Provide the (x, y) coordinate of the cell's center where the given text is located.  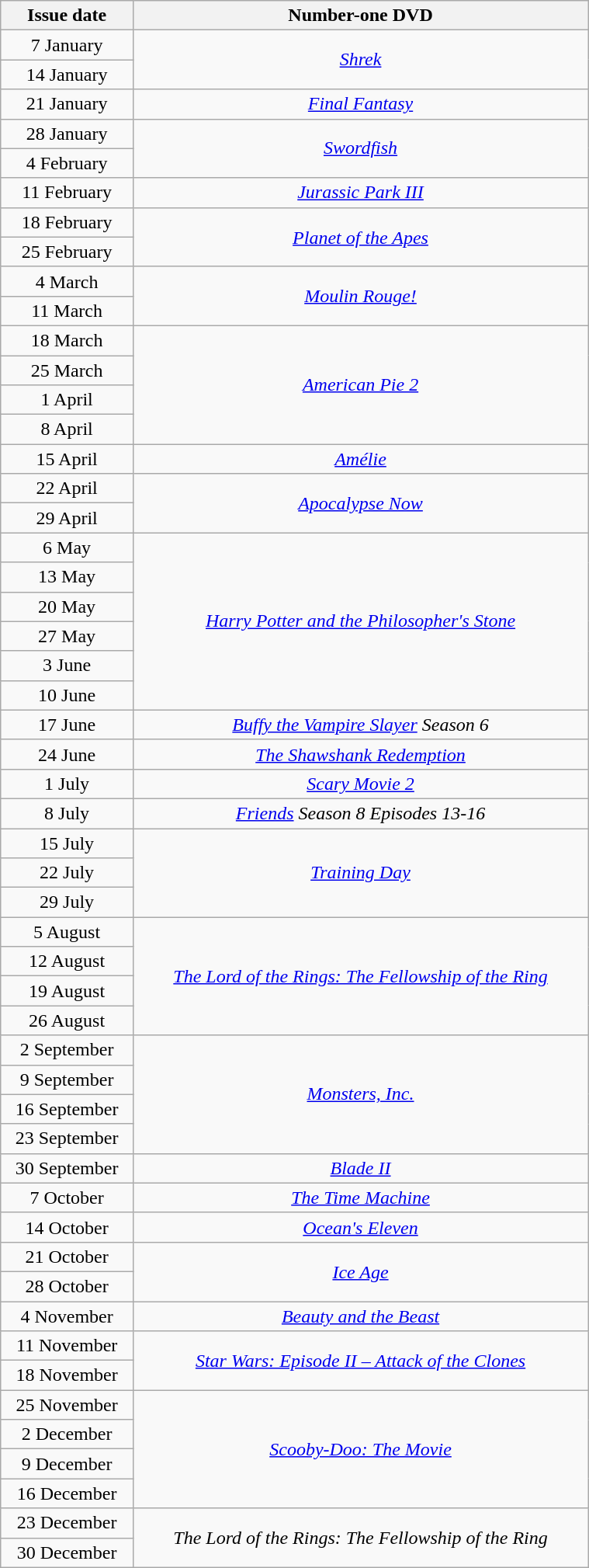
9 September (67, 1080)
Scooby-Doo: The Movie (360, 1449)
Harry Potter and the Philosopher's Stone (360, 621)
18 March (67, 340)
Scary Movie 2 (360, 784)
10 June (67, 695)
4 February (67, 163)
29 July (67, 902)
Beauty and the Beast (360, 1316)
11 March (67, 311)
15 April (67, 459)
Star Wars: Episode II – Attack of the Clones (360, 1361)
17 June (67, 725)
Jurassic Park III (360, 193)
18 November (67, 1375)
Moulin Rouge! (360, 296)
30 September (67, 1168)
27 May (67, 636)
21 October (67, 1257)
30 December (67, 1552)
Ocean's Eleven (360, 1227)
Friends Season 8 Episodes 13-16 (360, 813)
13 May (67, 577)
25 November (67, 1405)
16 December (67, 1493)
14 January (67, 75)
3 June (67, 666)
Final Fantasy (360, 104)
7 October (67, 1198)
22 July (67, 873)
Number-one DVD (360, 16)
25 February (67, 252)
23 December (67, 1523)
Shrek (360, 60)
2 September (67, 1050)
Apocalypse Now (360, 503)
25 March (67, 370)
Amélie (360, 459)
9 December (67, 1464)
Issue date (67, 16)
The Shawshank Redemption (360, 754)
Monsters, Inc. (360, 1094)
American Pie 2 (360, 384)
11 November (67, 1346)
15 July (67, 843)
Blade II (360, 1168)
4 March (67, 281)
21 January (67, 104)
2 December (67, 1434)
22 April (67, 488)
29 April (67, 518)
18 February (67, 222)
Ice Age (360, 1271)
Swordfish (360, 148)
19 August (67, 991)
28 January (67, 134)
The Time Machine (360, 1198)
8 July (67, 813)
Planet of the Apes (360, 237)
4 November (67, 1316)
23 September (67, 1139)
Training Day (360, 872)
7 January (67, 45)
28 October (67, 1286)
8 April (67, 429)
24 June (67, 754)
1 April (67, 400)
12 August (67, 961)
11 February (67, 193)
16 September (67, 1109)
6 May (67, 548)
14 October (67, 1227)
26 August (67, 1020)
20 May (67, 607)
5 August (67, 932)
Buffy the Vampire Slayer Season 6 (360, 725)
1 July (67, 784)
